Find where the given text appears and provide that cell's center as [x, y] coordinate. 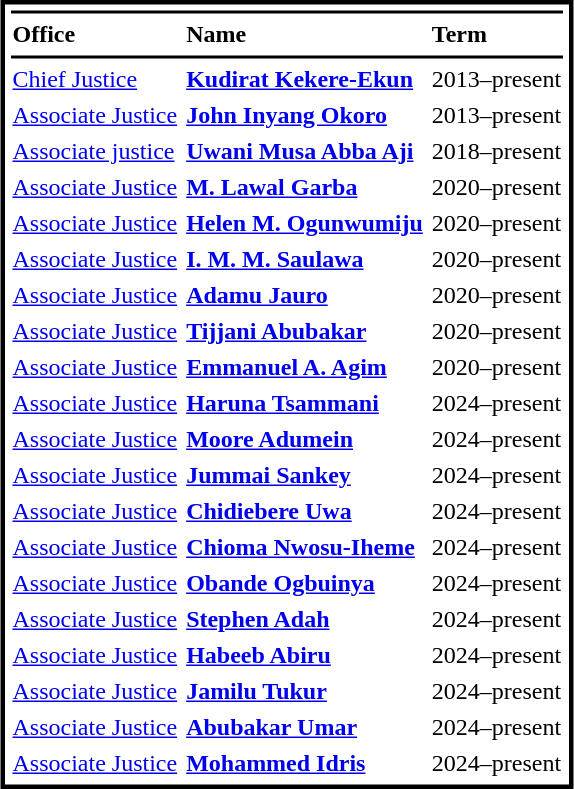
Mohammed Idris [305, 763]
I. M. M. Saulawa [305, 259]
Tijjani Abubakar [305, 331]
Jummai Sankey [305, 475]
Obande Ogbuinya [305, 583]
Abubakar Umar [305, 727]
Term [496, 35]
Emmanuel A. Agim [305, 367]
Helen M. Ogunwumiju [305, 223]
Associate justice [95, 151]
Chief Justice [95, 79]
Office [95, 35]
Uwani Musa Abba Aji [305, 151]
Stephen Adah [305, 619]
Chidiebere Uwa [305, 511]
Haruna Tsammani [305, 403]
Moore Adumein [305, 439]
M. Lawal Garba [305, 187]
2018–present [496, 151]
Jamilu Tukur [305, 691]
Adamu Jauro [305, 295]
Name [305, 35]
Chioma Nwosu-Iheme [305, 547]
Habeeb Abiru [305, 655]
Kudirat Kekere-Ekun [305, 79]
John Inyang Okoro [305, 115]
